Return the [X, Y] coordinate for the center point of the cell that contains the specified text.  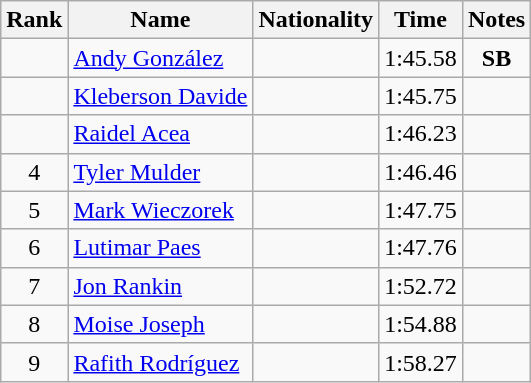
1:52.72 [421, 286]
1:46.23 [421, 134]
8 [34, 324]
Mark Wieczorek [160, 210]
Raidel Acea [160, 134]
Jon Rankin [160, 286]
4 [34, 172]
Rank [34, 20]
1:45.75 [421, 96]
1:47.76 [421, 248]
Kleberson Davide [160, 96]
1:46.46 [421, 172]
1:47.75 [421, 210]
Nationality [316, 20]
SB [496, 58]
1:54.88 [421, 324]
5 [34, 210]
6 [34, 248]
Andy González [160, 58]
Lutimar Paes [160, 248]
1:58.27 [421, 362]
Notes [496, 20]
Rafith Rodríguez [160, 362]
Tyler Mulder [160, 172]
9 [34, 362]
Name [160, 20]
Moise Joseph [160, 324]
7 [34, 286]
Time [421, 20]
1:45.58 [421, 58]
